Extract the [X, Y] coordinate from the center of the cell holding the provided text.  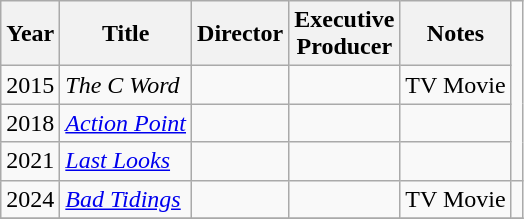
2018 [30, 123]
Notes [456, 34]
Year [30, 34]
2015 [30, 85]
Title [126, 34]
Action Point [126, 123]
ExecutiveProducer [344, 34]
2024 [30, 199]
The C Word [126, 85]
Bad Tidings [126, 199]
Director [240, 34]
Last Looks [126, 161]
2021 [30, 161]
